Detect which cell encompasses the target text, then output its (x, y) center coordinate. 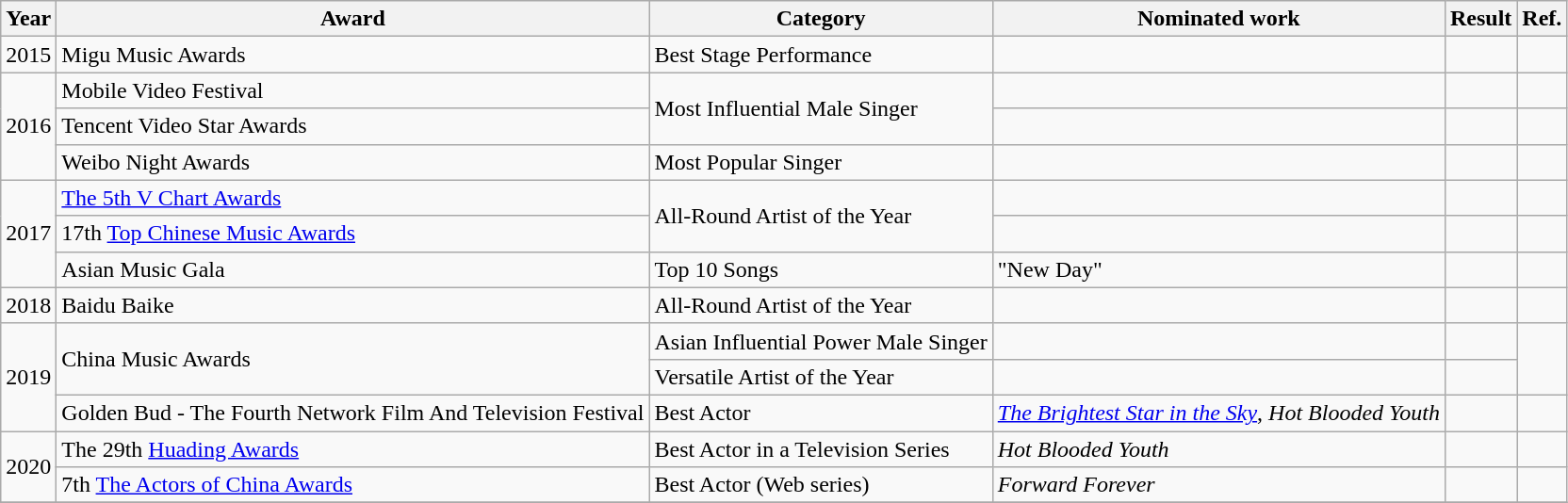
Tencent Video Star Awards (352, 126)
7th The Actors of China Awards (352, 485)
Most Influential Male Singer (821, 108)
Golden Bud - The Fourth Network Film And Television Festival (352, 413)
Year (28, 19)
Top 10 Songs (821, 269)
Mobile Video Festival (352, 90)
2016 (28, 126)
Baidu Baike (352, 305)
Category (821, 19)
2015 (28, 55)
Nominated work (1218, 19)
The 29th Huading Awards (352, 449)
Hot Blooded Youth (1218, 449)
Award (352, 19)
Weibo Night Awards (352, 162)
2017 (28, 234)
Migu Music Awards (352, 55)
The 5th V Chart Awards (352, 198)
17th Top Chinese Music Awards (352, 234)
"New Day" (1218, 269)
Best Stage Performance (821, 55)
The Brightest Star in the Sky, Hot Blooded Youth (1218, 413)
Result (1480, 19)
Best Actor (Web series) (821, 485)
Most Popular Singer (821, 162)
Ref. (1542, 19)
Asian Influential Power Male Singer (821, 341)
2019 (28, 377)
China Music Awards (352, 359)
Asian Music Gala (352, 269)
Forward Forever (1218, 485)
Best Actor (821, 413)
Versatile Artist of the Year (821, 377)
2020 (28, 467)
2018 (28, 305)
Best Actor in a Television Series (821, 449)
